Extract the (x, y) coordinate from the center of the cell holding the provided text.  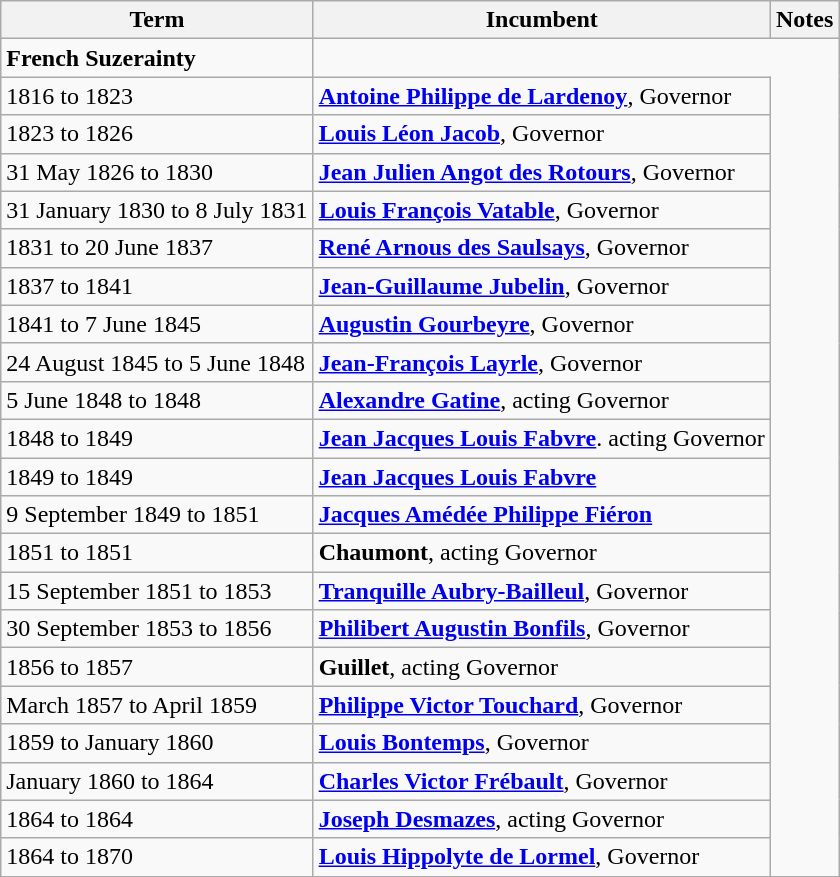
Chaumont, acting Governor (542, 553)
Jean-Guillaume Jubelin, Governor (542, 286)
Philippe Victor Touchard, Governor (542, 705)
9 September 1849 to 1851 (157, 515)
Louis Hippolyte de Lormel, Governor (542, 857)
Philibert Augustin Bonfils, Governor (542, 629)
Jean Julien Angot des Rotours, Governor (542, 172)
1864 to 1864 (157, 819)
January 1860 to 1864 (157, 781)
Alexandre Gatine, acting Governor (542, 400)
1864 to 1870 (157, 857)
24 August 1845 to 5 June 1848 (157, 362)
Joseph Desmazes, acting Governor (542, 819)
Antoine Philippe de Lardenoy, Governor (542, 96)
1848 to 1849 (157, 438)
1856 to 1857 (157, 667)
1816 to 1823 (157, 96)
Incumbent (542, 20)
French Suzerainty (157, 58)
1859 to January 1860 (157, 743)
1831 to 20 June 1837 (157, 248)
Notes (804, 20)
Augustin Gourbeyre, Governor (542, 324)
Guillet, acting Governor (542, 667)
30 September 1853 to 1856 (157, 629)
Jean Jacques Louis Fabvre (542, 477)
Louis Léon Jacob, Governor (542, 134)
1851 to 1851 (157, 553)
March 1857 to April 1859 (157, 705)
1823 to 1826 (157, 134)
Louis François Vatable, Governor (542, 210)
Charles Victor Frébault, Governor (542, 781)
31 May 1826 to 1830 (157, 172)
Louis Bontemps, Governor (542, 743)
1849 to 1849 (157, 477)
Jacques Amédée Philippe Fiéron (542, 515)
1841 to 7 June 1845 (157, 324)
31 January 1830 to 8 July 1831 (157, 210)
Jean Jacques Louis Fabvre. acting Governor (542, 438)
Term (157, 20)
René Arnous des Saulsays, Governor (542, 248)
15 September 1851 to 1853 (157, 591)
Jean-François Layrle, Governor (542, 362)
1837 to 1841 (157, 286)
5 June 1848 to 1848 (157, 400)
Tranquille Aubry-Bailleul, Governor (542, 591)
